Extract the [X, Y] coordinate from the center of the cell holding the provided text.  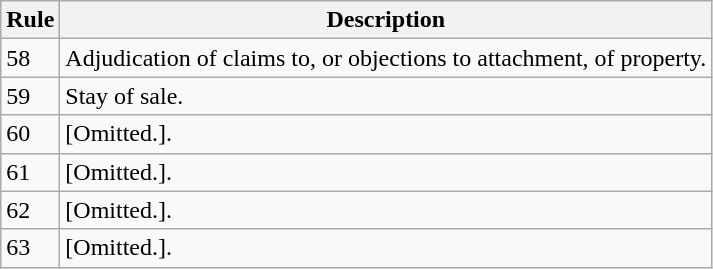
Stay of sale. [386, 96]
Description [386, 20]
63 [30, 248]
61 [30, 172]
Rule [30, 20]
58 [30, 58]
62 [30, 210]
59 [30, 96]
Adjudication of claims to, or objections to attachment, of property. [386, 58]
60 [30, 134]
